From the cell containing the given text, extract its center point as [x, y] coordinate. 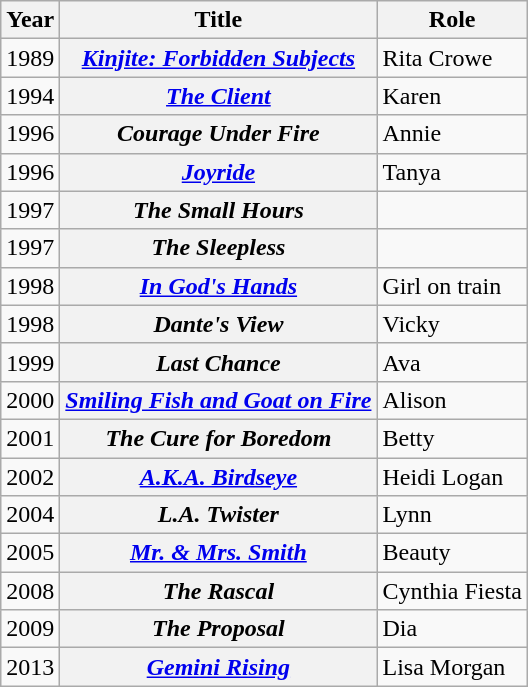
Cynthia Fiesta [452, 591]
Girl on train [452, 286]
Title [218, 20]
Annie [452, 134]
Last Chance [218, 362]
Karen [452, 96]
Heidi Logan [452, 477]
The Proposal [218, 629]
Beauty [452, 553]
1999 [30, 362]
Dia [452, 629]
Tanya [452, 172]
2013 [30, 667]
Alison [452, 400]
In God's Hands [218, 286]
L.A. Twister [218, 515]
2002 [30, 477]
The Client [218, 96]
2009 [30, 629]
Lisa Morgan [452, 667]
The Rascal [218, 591]
Joyride [218, 172]
Betty [452, 438]
2001 [30, 438]
Role [452, 20]
The Cure for Boredom [218, 438]
Lynn [452, 515]
2000 [30, 400]
1989 [30, 58]
2005 [30, 553]
Year [30, 20]
The Small Hours [218, 210]
1994 [30, 96]
Courage Under Fire [218, 134]
Ava [452, 362]
A.K.A. Birdseye [218, 477]
Smiling Fish and Goat on Fire [218, 400]
2004 [30, 515]
Kinjite: Forbidden Subjects [218, 58]
Gemini Rising [218, 667]
The Sleepless [218, 248]
2008 [30, 591]
Vicky [452, 324]
Rita Crowe [452, 58]
Dante's View [218, 324]
Mr. & Mrs. Smith [218, 553]
